Identify which cell holds the provided text, then report its (x, y) central coordinate. 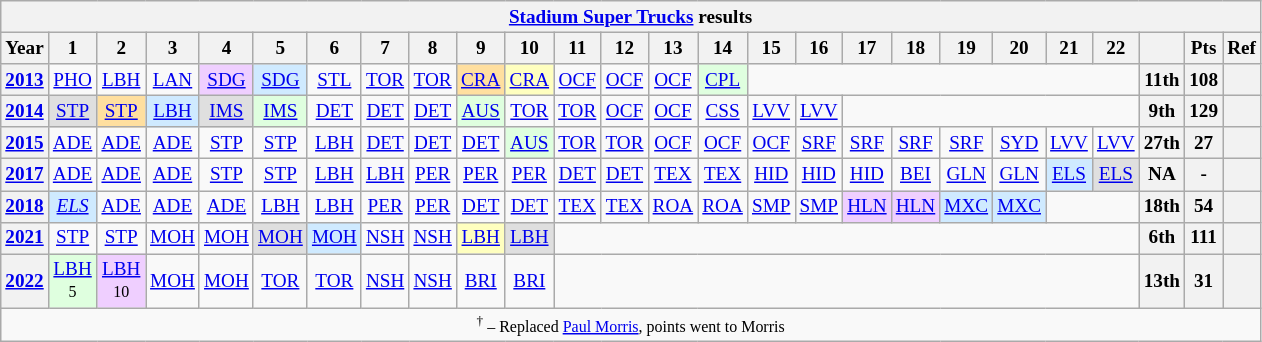
27 (1204, 143)
Year (25, 48)
5 (280, 48)
13 (673, 48)
Stadium Super Trucks results (631, 17)
18th (1162, 206)
STL (334, 80)
129 (1204, 111)
2015 (25, 143)
BEI (916, 175)
17 (868, 48)
NA (1162, 175)
31 (1204, 281)
2022 (25, 281)
2013 (25, 80)
19 (966, 48)
6th (1162, 238)
12 (624, 48)
8 (433, 48)
111 (1204, 238)
21 (1070, 48)
13th (1162, 281)
14 (723, 48)
11 (578, 48)
CPL (723, 80)
15 (771, 48)
LAN (173, 80)
PHO (72, 80)
SYD (1020, 143)
6 (334, 48)
2017 (25, 175)
22 (1116, 48)
18 (916, 48)
Ref (1242, 48)
LBH5 (72, 281)
CSS (723, 111)
108 (1204, 80)
Pts (1204, 48)
2021 (25, 238)
11th (1162, 80)
9 (480, 48)
27th (1162, 143)
2 (122, 48)
20 (1020, 48)
† – Replaced Paul Morris, points went to Morris (631, 325)
1 (72, 48)
9th (1162, 111)
3 (173, 48)
7 (385, 48)
2014 (25, 111)
16 (819, 48)
54 (1204, 206)
10 (530, 48)
4 (226, 48)
2018 (25, 206)
- (1204, 175)
LBH10 (122, 281)
